From the cell containing the given text, extract its center point as [X, Y] coordinate. 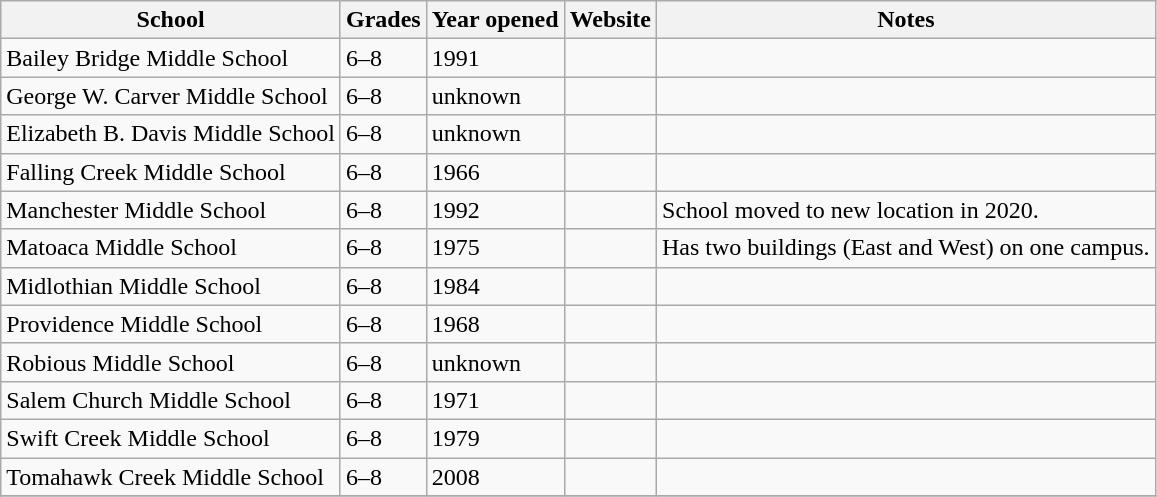
Grades [383, 20]
2008 [495, 477]
1966 [495, 172]
1968 [495, 324]
Website [610, 20]
1975 [495, 248]
Swift Creek Middle School [171, 438]
Has two buildings (East and West) on one campus. [906, 248]
Robious Middle School [171, 362]
Elizabeth B. Davis Middle School [171, 134]
1991 [495, 58]
Salem Church Middle School [171, 400]
George W. Carver Middle School [171, 96]
School [171, 20]
Matoaca Middle School [171, 248]
Notes [906, 20]
Bailey Bridge Middle School [171, 58]
Manchester Middle School [171, 210]
Midlothian Middle School [171, 286]
1992 [495, 210]
1971 [495, 400]
Year opened [495, 20]
1984 [495, 286]
1979 [495, 438]
Tomahawk Creek Middle School [171, 477]
Falling Creek Middle School [171, 172]
Providence Middle School [171, 324]
School moved to new location in 2020. [906, 210]
